For the text-containing cell, return its midpoint in (X, Y) coordinate format. 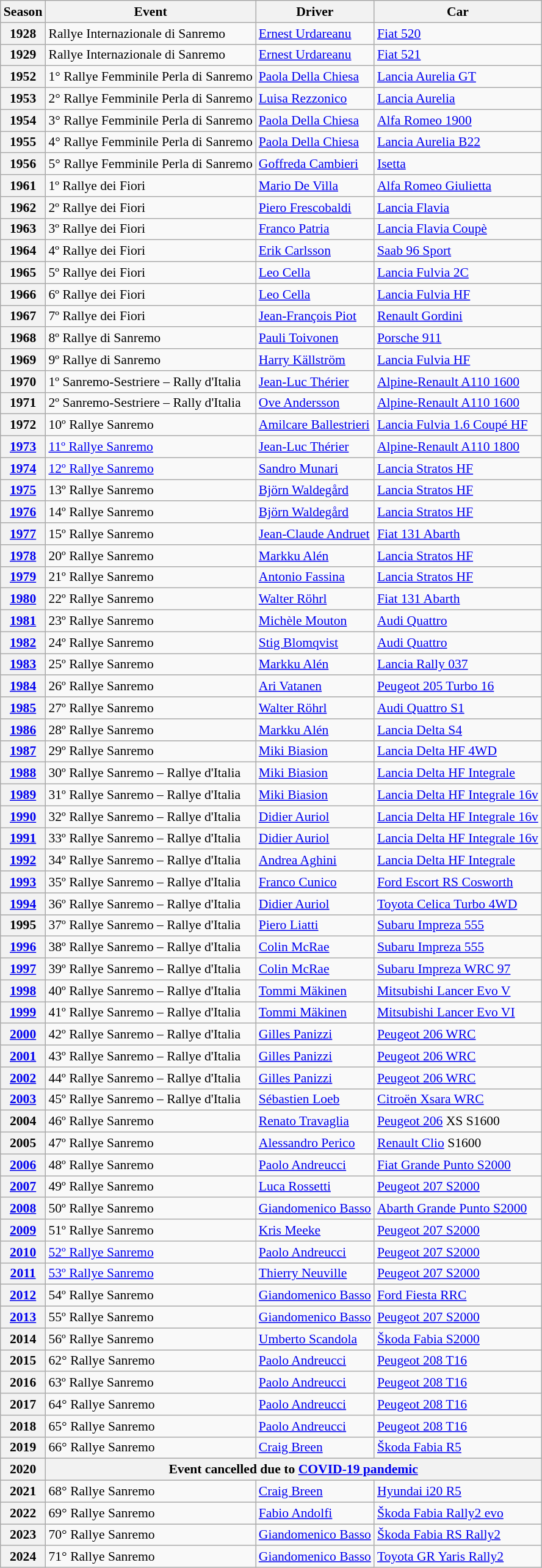
Mitsubishi Lancer Evo V (458, 991)
1966 (23, 294)
2016 (23, 1383)
1963 (23, 229)
12º Rallye Sanremo (150, 469)
1972 (23, 425)
Erik Carlsson (315, 251)
Event (150, 12)
Ford Fiesta RRC (458, 1296)
54º Rallye Sanremo (150, 1296)
Fiat 521 (458, 55)
1977 (23, 534)
49º Rallye Sanremo (150, 1187)
1954 (23, 120)
Ari Vatanen (315, 687)
6º Rallye dei Fiori (150, 294)
2014 (23, 1339)
1981 (23, 621)
1978 (23, 556)
2012 (23, 1296)
47º Rallye Sanremo (150, 1143)
Driver (315, 12)
69° Rallye Sanremo (150, 1513)
Peugeot 206 XS S1600 (458, 1121)
2005 (23, 1143)
1993 (23, 882)
64° Rallye Sanremo (150, 1404)
Toyota GR Yaris Rally2 (458, 1557)
2º Sanremo-Sestriere – Rally d'Italia (150, 403)
Thierry Neuville (315, 1274)
Lancia Aurelia GT (458, 77)
2002 (23, 1078)
Toyota Celica Turbo 4WD (458, 904)
1975 (23, 490)
1984 (23, 687)
1997 (23, 969)
Luisa Rezzonico (315, 99)
2023 (23, 1535)
40º Rallye Sanremo – Rallye d'Italia (150, 991)
Škoda Fabia S2000 (458, 1339)
Stig Blomqvist (315, 643)
52º Rallye Sanremo (150, 1252)
15º Rallye Sanremo (150, 534)
36º Rallye Sanremo – Rallye d'Italia (150, 904)
13º Rallye Sanremo (150, 490)
1980 (23, 599)
1976 (23, 512)
2º Rallye dei Fiori (150, 208)
2011 (23, 1274)
Lancia Aurelia B22 (458, 142)
1967 (23, 316)
5° Rallye Femminile Perla di Sanremo (150, 164)
11º Rallye Sanremo (150, 447)
2019 (23, 1448)
31º Rallye Sanremo – Rallye d'Italia (150, 795)
Ford Escort RS Cosworth (458, 882)
Lancia Delta S4 (458, 730)
71° Rallye Sanremo (150, 1557)
1961 (23, 186)
1982 (23, 643)
1970 (23, 382)
4º Rallye dei Fiori (150, 251)
Fiat Grande Punto S2000 (458, 1165)
Renault Gordini (458, 316)
Hyundai i20 R5 (458, 1492)
1990 (23, 817)
42º Rallye Sanremo – Rallye d'Italia (150, 1035)
44º Rallye Sanremo – Rallye d'Italia (150, 1078)
70° Rallye Sanremo (150, 1535)
Alfa Romeo 1900 (458, 120)
1987 (23, 751)
10º Rallye Sanremo (150, 425)
Lancia Delta HF 4WD (458, 751)
2017 (23, 1404)
14º Rallye Sanremo (150, 512)
37º Rallye Sanremo – Rallye d'Italia (150, 925)
50º Rallye Sanremo (150, 1209)
1964 (23, 251)
1989 (23, 795)
Mario De Villa (315, 186)
51º Rallye Sanremo (150, 1230)
Abarth Grande Punto S2000 (458, 1209)
Franco Cunico (315, 882)
Citroën Xsara WRC (458, 1099)
Lancia Flavia Coupè (458, 229)
7º Rallye dei Fiori (150, 316)
3º Rallye dei Fiori (150, 229)
66° Rallye Sanremo (150, 1448)
62° Rallye Sanremo (150, 1361)
Škoda Fabia Rally2 evo (458, 1513)
1983 (23, 665)
41º Rallye Sanremo – Rallye d'Italia (150, 1013)
Renault Clio S1600 (458, 1143)
2001 (23, 1056)
2009 (23, 1230)
Franco Patria (315, 229)
2021 (23, 1492)
1929 (23, 55)
20º Rallye Sanremo (150, 556)
1962 (23, 208)
Subaru Impreza WRC 97 (458, 969)
63º Rallye Sanremo (150, 1383)
2018 (23, 1426)
Isetta (458, 164)
Amilcare Ballestrieri (315, 425)
1974 (23, 469)
1º Rallye dei Fiori (150, 186)
8º Rallye di Sanremo (150, 338)
2° Rallye Femminile Perla di Sanremo (150, 99)
Harry Källström (315, 360)
Piero Frescobaldi (315, 208)
Mitsubishi Lancer Evo VI (458, 1013)
21º Rallye Sanremo (150, 577)
1999 (23, 1013)
1988 (23, 773)
Antonio Fassina (315, 577)
23º Rallye Sanremo (150, 621)
1996 (23, 947)
Fiat 520 (458, 34)
2024 (23, 1557)
Andrea Aghini (315, 861)
48º Rallye Sanremo (150, 1165)
65° Rallye Sanremo (150, 1426)
33º Rallye Sanremo – Rallye d'Italia (150, 839)
39º Rallye Sanremo – Rallye d'Italia (150, 969)
4° Rallye Femminile Perla di Sanremo (150, 142)
1956 (23, 164)
Lancia Fulvia 1.6 Coupé HF (458, 425)
2007 (23, 1187)
27º Rallye Sanremo (150, 708)
Peugeot 205 Turbo 16 (458, 687)
53º Rallye Sanremo (150, 1274)
30º Rallye Sanremo – Rallye d'Italia (150, 773)
2006 (23, 1165)
Saab 96 Sport (458, 251)
Škoda Fabia R5 (458, 1448)
1973 (23, 447)
Fabio Andolfi (315, 1513)
45º Rallye Sanremo – Rallye d'Italia (150, 1099)
2020 (23, 1470)
1° Rallye Femminile Perla di Sanremo (150, 77)
Lancia Aurelia (458, 99)
1991 (23, 839)
2000 (23, 1035)
1971 (23, 403)
1955 (23, 142)
3° Rallye Femminile Perla di Sanremo (150, 120)
46º Rallye Sanremo (150, 1121)
1969 (23, 360)
Alpine-Renault A110 1800 (458, 447)
Ove Andersson (315, 403)
Jean-Claude Andruet (315, 534)
Renato Travaglia (315, 1121)
56º Rallye Sanremo (150, 1339)
55º Rallye Sanremo (150, 1318)
34º Rallye Sanremo – Rallye d'Italia (150, 861)
2004 (23, 1121)
1985 (23, 708)
Sébastien Loeb (315, 1099)
1998 (23, 991)
1992 (23, 861)
Season (23, 12)
68° Rallye Sanremo (150, 1492)
35º Rallye Sanremo – Rallye d'Italia (150, 882)
1994 (23, 904)
Sandro Munari (315, 469)
Lancia Fulvia 2C (458, 273)
1986 (23, 730)
Kris Meeke (315, 1230)
Lancia Flavia (458, 208)
24º Rallye Sanremo (150, 643)
22º Rallye Sanremo (150, 599)
1979 (23, 577)
Car (458, 12)
Lancia Rally 037 (458, 665)
25º Rallye Sanremo (150, 665)
2022 (23, 1513)
2015 (23, 1361)
Pauli Toivonen (315, 338)
Goffreda Cambieri (315, 164)
1928 (23, 34)
2003 (23, 1099)
1953 (23, 99)
1965 (23, 273)
Event cancelled due to COVID-19 pandemic (293, 1470)
29º Rallye Sanremo (150, 751)
1º Sanremo-Sestriere – Rally d'Italia (150, 382)
Porsche 911 (458, 338)
1952 (23, 77)
26º Rallye Sanremo (150, 687)
9º Rallye di Sanremo (150, 360)
Audi Quattro S1 (458, 708)
1968 (23, 338)
2010 (23, 1252)
5º Rallye dei Fiori (150, 273)
1995 (23, 925)
28º Rallye Sanremo (150, 730)
Umberto Scandola (315, 1339)
Piero Liatti (315, 925)
2013 (23, 1318)
Luca Rossetti (315, 1187)
2008 (23, 1209)
Jean-François Piot (315, 316)
Michèle Mouton (315, 621)
Škoda Fabia RS Rally2 (458, 1535)
38º Rallye Sanremo – Rallye d'Italia (150, 947)
43º Rallye Sanremo – Rallye d'Italia (150, 1056)
32º Rallye Sanremo – Rallye d'Italia (150, 817)
Alessandro Perico (315, 1143)
Alfa Romeo Giulietta (458, 186)
